Return [X, Y] of the center of cell containing provided text 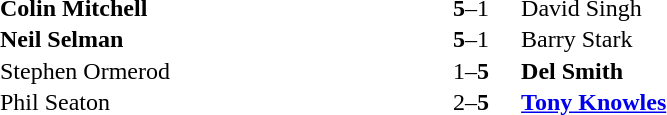
1–5 [471, 71]
5–1 [471, 39]
